Return (X, Y) of the center of cell containing provided text 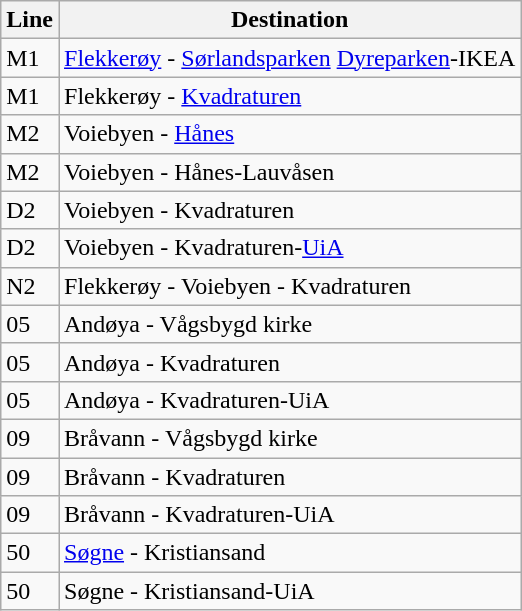
Søgne - Kristiansand-UiA (289, 591)
Andøya - Vågsbygd kirke (289, 324)
Voiebyen - Hånes (289, 134)
Line (30, 20)
Flekkerøy - Kvadraturen (289, 96)
Voiebyen - Hånes-Lauvåsen (289, 172)
Voiebyen - Kvadraturen (289, 210)
Flekkerøy - Voiebyen - Kvadraturen (289, 286)
Bråvann - Kvadraturen-UiA (289, 515)
Flekkerøy - Sørlandsparken Dyreparken-IKEA (289, 58)
Destination (289, 20)
Bråvann - Kvadraturen (289, 477)
Voiebyen - Kvadraturen-UiA (289, 248)
N2 (30, 286)
Søgne - Kristiansand (289, 553)
Bråvann - Vågsbygd kirke (289, 438)
Andøya - Kvadraturen (289, 362)
Andøya - Kvadraturen-UiA (289, 400)
